Search for the cell housing the specified text and yield its [X, Y] center coordinate. 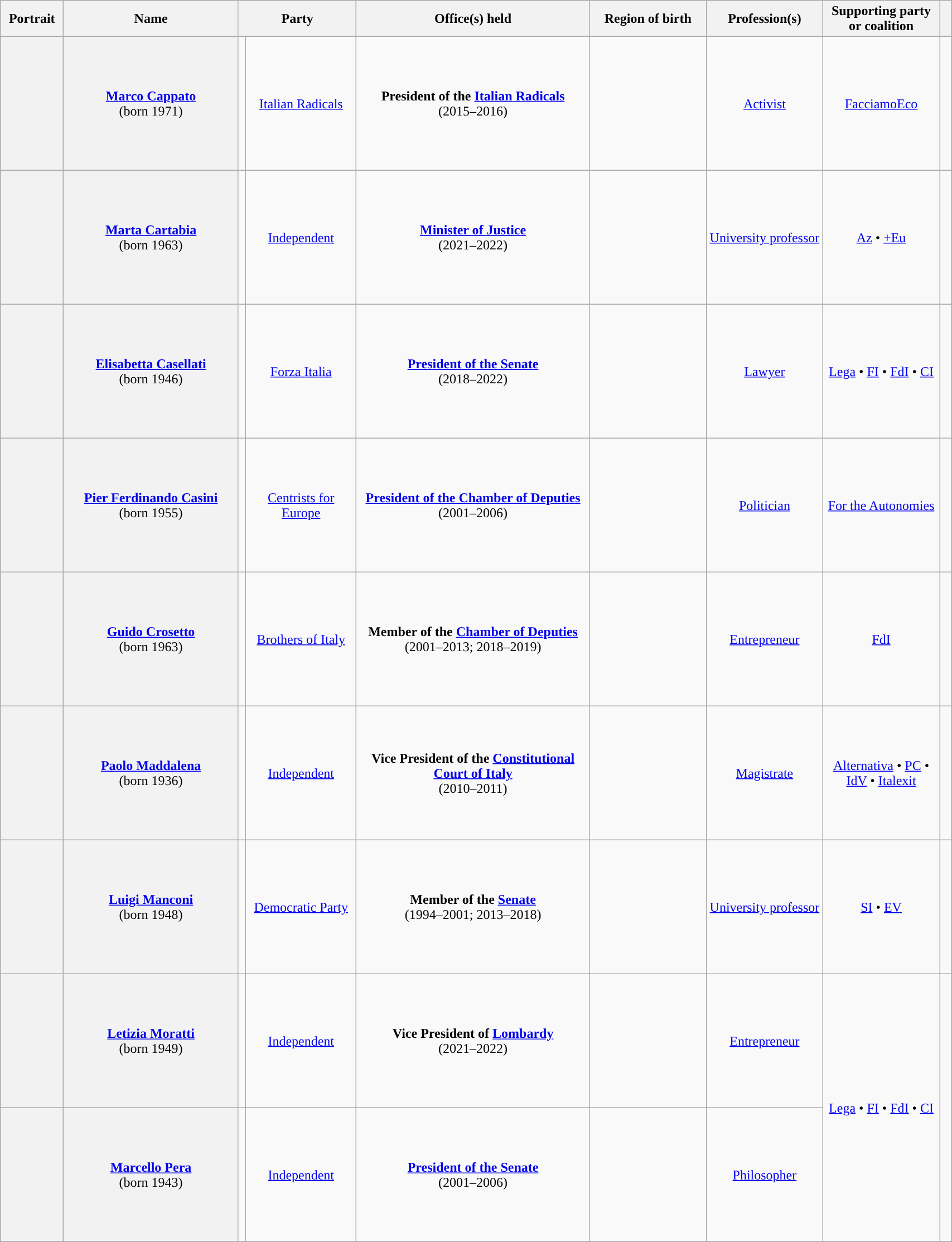
Profession(s) [764, 19]
Portrait [32, 19]
SI • EV [881, 907]
Office(s) held [473, 19]
Vice President of Lombardy(2021–2022) [473, 1041]
Vice President of the Constitutional Court of Italy(2010–2011) [473, 773]
Philosopher [764, 1175]
Guido Crosetto(born 1963) [151, 639]
Pier Ferdinando Casini(born 1955) [151, 506]
Name [151, 19]
President of the Italian Radicals(2015–2016) [473, 104]
Party [297, 19]
Brothers of Italy [301, 639]
Luigi Manconi(born 1948) [151, 907]
Alternativa • PC • IdV • Italexit [881, 773]
Centrists for Europe [301, 506]
Forza Italia [301, 372]
Minister of Justice(2021–2022) [473, 238]
Az • +Eu [881, 238]
FacciamoEco [881, 104]
FdI [881, 639]
President of the Senate(2018–2022) [473, 372]
Democratic Party [301, 907]
Politician [764, 506]
Paolo Maddalena(born 1936) [151, 773]
Member of the Senate(1994–2001; 2013–2018) [473, 907]
Marta Cartabia(born 1963) [151, 238]
Letizia Moratti(born 1949) [151, 1041]
Supporting party or coalition [881, 19]
Member of the Chamber of Deputies(2001–2013; 2018–2019) [473, 639]
Region of birth [648, 19]
Marco Cappato(born 1971) [151, 104]
Activist [764, 104]
Italian Radicals [301, 104]
Elisabetta Casellati(born 1946) [151, 372]
Lawyer [764, 372]
Marcello Pera(born 1943) [151, 1175]
President of the Senate(2001–2006) [473, 1175]
Magistrate [764, 773]
For the Autonomies [881, 506]
President of the Chamber of Deputies(2001–2006) [473, 506]
